Locate the cell with the specified text and output its (x, y) center coordinate. 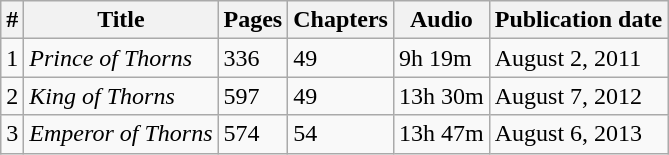
9h 19m (441, 58)
3 (12, 134)
13h 47m (441, 134)
13h 30m (441, 96)
# (12, 20)
August 7, 2012 (578, 96)
336 (253, 58)
574 (253, 134)
Title (121, 20)
597 (253, 96)
Pages (253, 20)
Audio (441, 20)
2 (12, 96)
54 (341, 134)
Chapters (341, 20)
Emperor of Thorns (121, 134)
August 6, 2013 (578, 134)
1 (12, 58)
Prince of Thorns (121, 58)
Publication date (578, 20)
August 2, 2011 (578, 58)
King of Thorns (121, 96)
